From the cell containing the given text, extract its center point as [X, Y] coordinate. 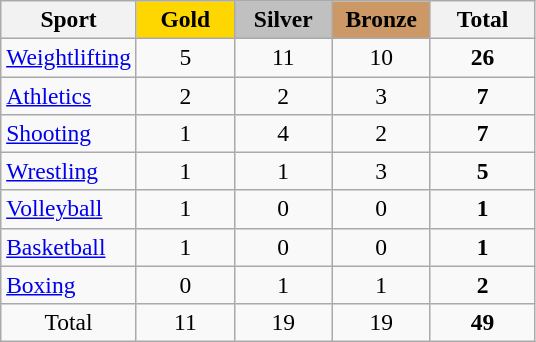
Shooting [69, 133]
Volleyball [69, 209]
Sport [69, 19]
10 [381, 57]
Silver [283, 19]
Bronze [381, 19]
Boxing [69, 285]
Gold [185, 19]
Weightlifting [69, 57]
Basketball [69, 247]
4 [283, 133]
Wrestling [69, 171]
49 [482, 322]
26 [482, 57]
Athletics [69, 95]
